Identify which cell holds the provided text, then report its (x, y) central coordinate. 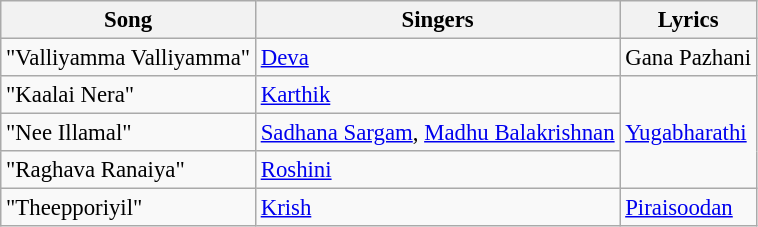
Yugabharathi (688, 132)
"Theepporiyil" (128, 208)
Deva (437, 58)
Singers (437, 20)
Krish (437, 208)
Sadhana Sargam, Madhu Balakrishnan (437, 133)
Piraisoodan (688, 208)
"Valliyamma Valliyamma" (128, 58)
Karthik (437, 95)
Gana Pazhani (688, 58)
Roshini (437, 170)
"Kaalai Nera" (128, 95)
"Raghava Ranaiya" (128, 170)
Song (128, 20)
Lyrics (688, 20)
"Nee Illamal" (128, 133)
